Determine the (x, y) coordinate at the center of the cell enclosing the given text.  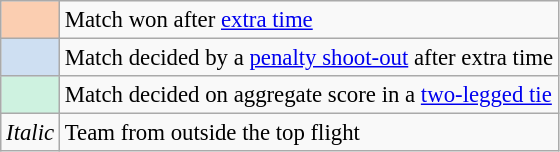
Italic (30, 133)
Match decided on aggregate score in a two-legged tie (308, 95)
Match decided by a penalty shoot-out after extra time (308, 58)
Team from outside the top flight (308, 133)
Match won after extra time (308, 20)
